For the text-containing cell, return its midpoint in [x, y] coordinate format. 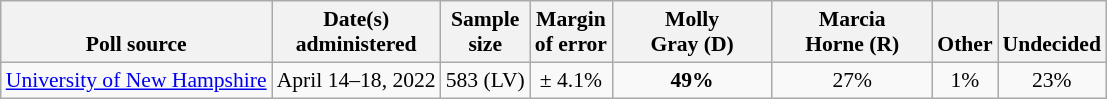
April 14–18, 2022 [356, 80]
University of New Hampshire [136, 80]
583 (LV) [486, 80]
± 4.1% [571, 80]
49% [692, 80]
Samplesize [486, 32]
MollyGray (D) [692, 32]
Undecided [1052, 32]
MarciaHorne (R) [852, 32]
27% [852, 80]
1% [964, 80]
Date(s)administered [356, 32]
Marginof error [571, 32]
23% [1052, 80]
Other [964, 32]
Poll source [136, 32]
